Return (X, Y) of the center of cell containing provided text 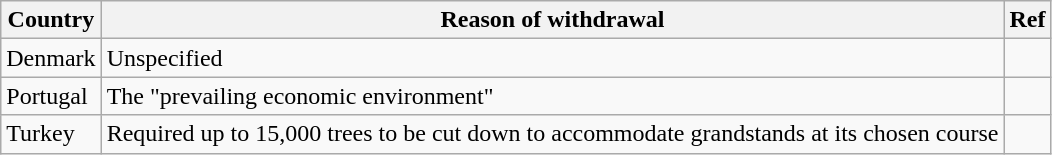
Required up to 15,000 trees to be cut down to accommodate grandstands at its chosen course (552, 134)
Ref (1028, 20)
Reason of withdrawal (552, 20)
Turkey (51, 134)
Denmark (51, 58)
The "prevailing economic environment" (552, 96)
Portugal (51, 96)
Country (51, 20)
Unspecified (552, 58)
